Identify which cell holds the provided text, then report its [X, Y] central coordinate. 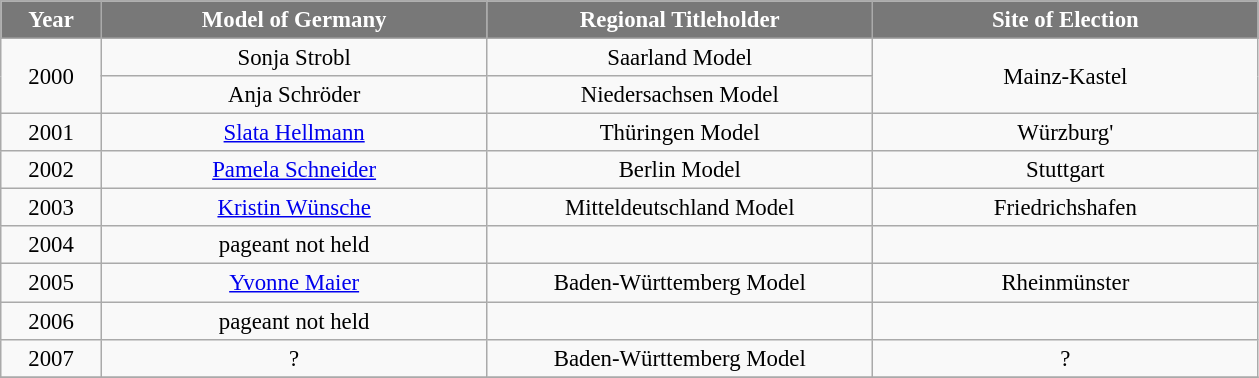
Mainz-Kastel [1066, 76]
Yvonne Maier [294, 283]
2006 [52, 321]
2005 [52, 283]
Anja Schröder [294, 95]
Saarland Model [680, 58]
Model of Germany [294, 20]
Stuttgart [1066, 170]
Slata Hellmann [294, 133]
2003 [52, 208]
Regional Titleholder [680, 20]
Berlin Model [680, 170]
Year [52, 20]
2001 [52, 133]
2002 [52, 170]
Friedrichshafen [1066, 208]
Thüringen Model [680, 133]
Würzburg' [1066, 133]
2007 [52, 358]
Site of Election [1066, 20]
2004 [52, 245]
Pamela Schneider [294, 170]
Sonja Strobl [294, 58]
Niedersachsen Model [680, 95]
2000 [52, 76]
Kristin Wünsche [294, 208]
Rheinmünster [1066, 283]
Mitteldeutschland Model [680, 208]
